Locate the cell with the specified text and output its (x, y) center coordinate. 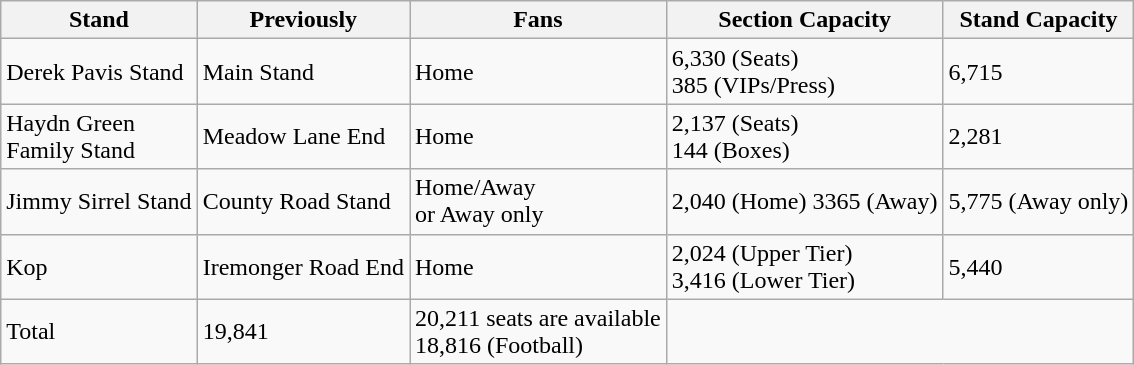
19,841 (303, 332)
Stand (99, 20)
County Road Stand (303, 202)
6,330 (Seats)385 (VIPs/Press) (804, 72)
Section Capacity (804, 20)
5,440 (1038, 266)
Main Stand (303, 72)
Kop (99, 266)
6,715 (1038, 72)
2,137 (Seats)144 (Boxes) (804, 136)
5,775 (Away only) (1038, 202)
2,024 (Upper Tier)3,416 (Lower Tier) (804, 266)
Home/Awayor Away only (538, 202)
Derek Pavis Stand (99, 72)
Meadow Lane End (303, 136)
20,211 seats are available18,816 (Football) (538, 332)
Haydn GreenFamily Stand (99, 136)
Total (99, 332)
Stand Capacity (1038, 20)
Iremonger Road End (303, 266)
Fans (538, 20)
Previously (303, 20)
2,040 (Home) 3365 (Away) (804, 202)
Jimmy Sirrel Stand (99, 202)
2,281 (1038, 136)
